Capture the cell that displays the provided text and extract its [X, Y] central coordinate. 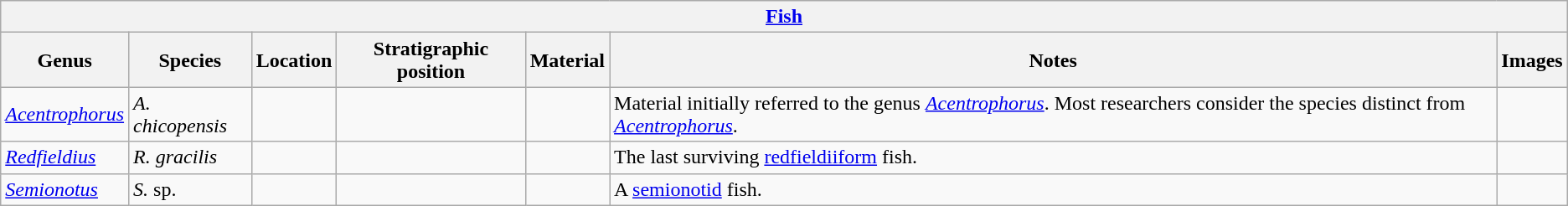
A semionotid fish. [1054, 189]
The last surviving redfieldiiform fish. [1054, 157]
Genus [65, 60]
A. chicopensis [191, 114]
R. gracilis [191, 157]
Material initially referred to the genus Acentrophorus. Most researchers consider the species distinct from Acentrophorus. [1054, 114]
Notes [1054, 60]
Images [1532, 60]
Fish [784, 17]
Semionotus [65, 189]
Redfieldius [65, 157]
Acentrophorus [65, 114]
Material [567, 60]
Stratigraphic position [431, 60]
Location [294, 60]
Species [191, 60]
S. sp. [191, 189]
